Scan for the cell matching the given text and deliver its (X, Y) coordinate at center. 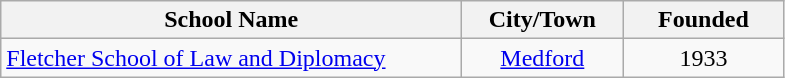
Founded (704, 20)
School Name (232, 20)
City/Town (542, 20)
1933 (704, 58)
Medford (542, 58)
Fletcher School of Law and Diplomacy (232, 58)
